Return [x, y] of the center of cell containing provided text 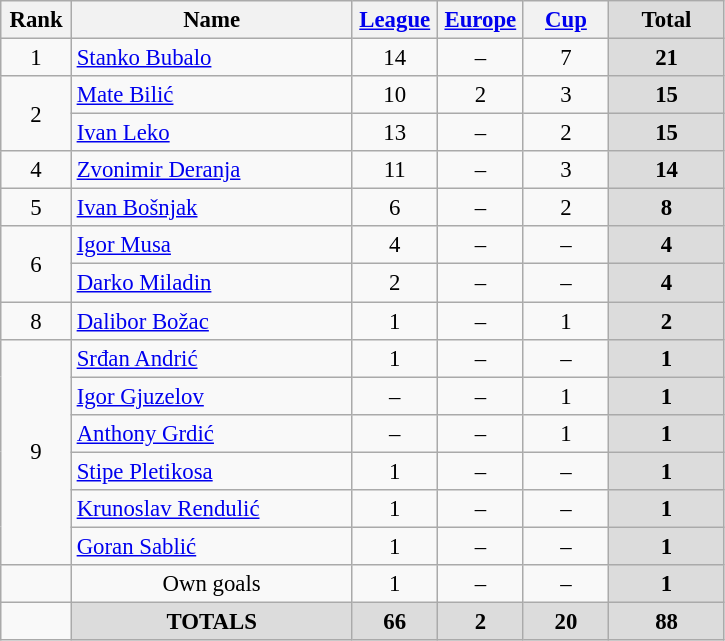
Dalibor Božac [212, 321]
Cup [566, 20]
13 [395, 133]
Zvonimir Deranja [212, 170]
11 [395, 170]
Rank [36, 20]
5 [36, 208]
Igor Gjuzelov [212, 396]
Total [667, 20]
Europe [481, 20]
Srđan Andrić [212, 358]
Goran Sablić [212, 546]
Name [212, 20]
7 [566, 58]
Igor Musa [212, 245]
TOTALS [212, 621]
Anthony Grdić [212, 433]
Stanko Bubalo [212, 58]
Krunoslav Rendulić [212, 509]
20 [566, 621]
21 [667, 58]
Stipe Pletikosa [212, 471]
Ivan Leko [212, 133]
9 [36, 452]
Own goals [212, 584]
66 [395, 621]
10 [395, 95]
88 [667, 621]
League [395, 20]
Darko Miladin [212, 283]
Ivan Bošnjak [212, 208]
Mate Bilić [212, 95]
